Pinpoint the cell where the given text exists, returning its (X, Y) midpoint coordinate. 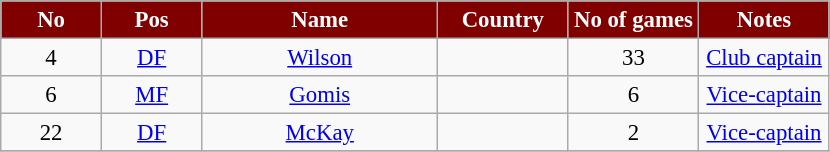
Pos (152, 20)
MF (152, 95)
33 (634, 58)
4 (52, 58)
McKay (320, 133)
Notes (764, 20)
22 (52, 133)
No (52, 20)
Country (504, 20)
Wilson (320, 58)
Name (320, 20)
Gomis (320, 95)
No of games (634, 20)
Club captain (764, 58)
2 (634, 133)
